Find where the given text appears and provide that cell's center as (x, y) coordinate. 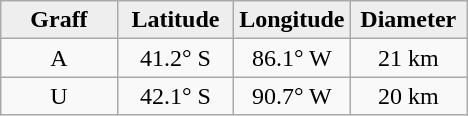
U (59, 96)
90.7° W (292, 96)
Diameter (408, 20)
Graff (59, 20)
Latitude (175, 20)
20 km (408, 96)
A (59, 58)
Longitude (292, 20)
86.1° W (292, 58)
41.2° S (175, 58)
42.1° S (175, 96)
21 km (408, 58)
